Find where the given text appears and provide that cell's center as (X, Y) coordinate. 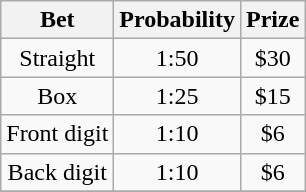
Straight (58, 58)
Front digit (58, 134)
Prize (272, 20)
Bet (58, 20)
$30 (272, 58)
Back digit (58, 172)
Box (58, 96)
Probability (178, 20)
$15 (272, 96)
1:50 (178, 58)
1:25 (178, 96)
